For the text-containing cell, return its midpoint in (X, Y) coordinate format. 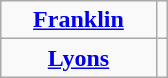
Franklin (78, 20)
Lyons (78, 58)
